Locate the cell with the specified text and output its (x, y) center coordinate. 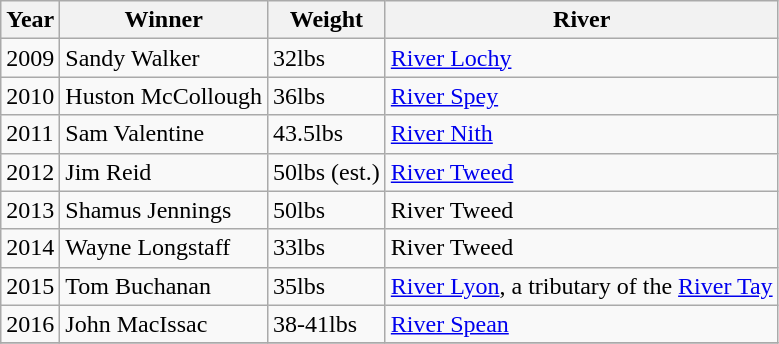
50lbs (est.) (327, 172)
2015 (30, 286)
2016 (30, 324)
32lbs (327, 58)
Sam Valentine (164, 134)
River Spean (582, 324)
John MacIssac (164, 324)
River Lochy (582, 58)
2010 (30, 96)
Year (30, 20)
River Spey (582, 96)
Tom Buchanan (164, 286)
36lbs (327, 96)
38-41lbs (327, 324)
2014 (30, 248)
Sandy Walker (164, 58)
River Nith (582, 134)
Shamus Jennings (164, 210)
35lbs (327, 286)
2013 (30, 210)
2009 (30, 58)
Weight (327, 20)
33lbs (327, 248)
Winner (164, 20)
50lbs (327, 210)
2011 (30, 134)
43.5lbs (327, 134)
River (582, 20)
2012 (30, 172)
Jim Reid (164, 172)
Huston McCollough (164, 96)
River Lyon, a tributary of the River Tay (582, 286)
Wayne Longstaff (164, 248)
